Return the [x, y] coordinate for the center point of the cell that contains the specified text.  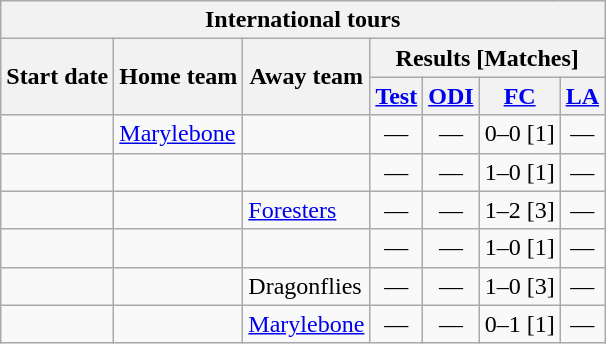
1–2 [3] [520, 210]
International tours [303, 20]
Start date [58, 77]
Foresters [306, 210]
0–0 [1] [520, 134]
Dragonflies [306, 286]
0–1 [1] [520, 324]
Results [Matches] [488, 58]
LA [582, 96]
Away team [306, 77]
ODI [451, 96]
FC [520, 96]
1–0 [3] [520, 286]
Test [396, 96]
Home team [178, 77]
